Provide the [x, y] coordinate of the cell's center where the given text is located.  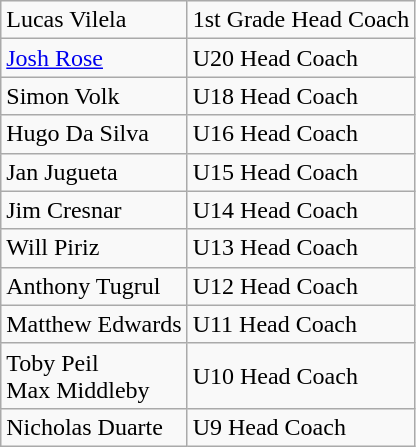
U11 Head Coach [301, 324]
U16 Head Coach [301, 134]
Simon Volk [94, 96]
Jan Jugueta [94, 172]
1st Grade Head Coach [301, 20]
U10 Head Coach [301, 376]
Josh Rose [94, 58]
Matthew Edwards [94, 324]
Anthony Tugrul [94, 286]
U9 Head Coach [301, 427]
U15 Head Coach [301, 172]
Hugo Da Silva [94, 134]
U13 Head Coach [301, 248]
Jim Cresnar [94, 210]
U12 Head Coach [301, 286]
U20 Head Coach [301, 58]
U18 Head Coach [301, 96]
Nicholas Duarte [94, 427]
Will Piriz [94, 248]
U14 Head Coach [301, 210]
Toby PeilMax Middleby [94, 376]
Lucas Vilela [94, 20]
